From the cell containing the given text, extract its center point as (x, y) coordinate. 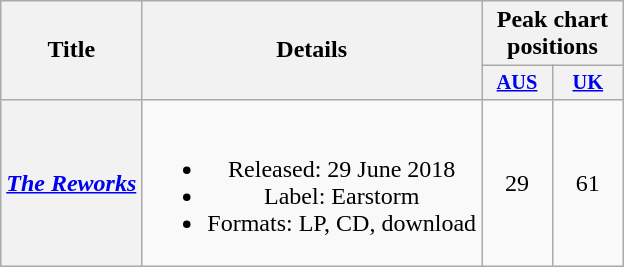
Released: 29 June 2018Label: EarstormFormats: LP, CD, download (312, 182)
29 (518, 182)
Title (72, 50)
AUS (518, 83)
61 (588, 182)
The Reworks (72, 182)
Details (312, 50)
Peak chart positions (553, 34)
UK (588, 83)
